Return (X, Y) of the center of cell containing provided text 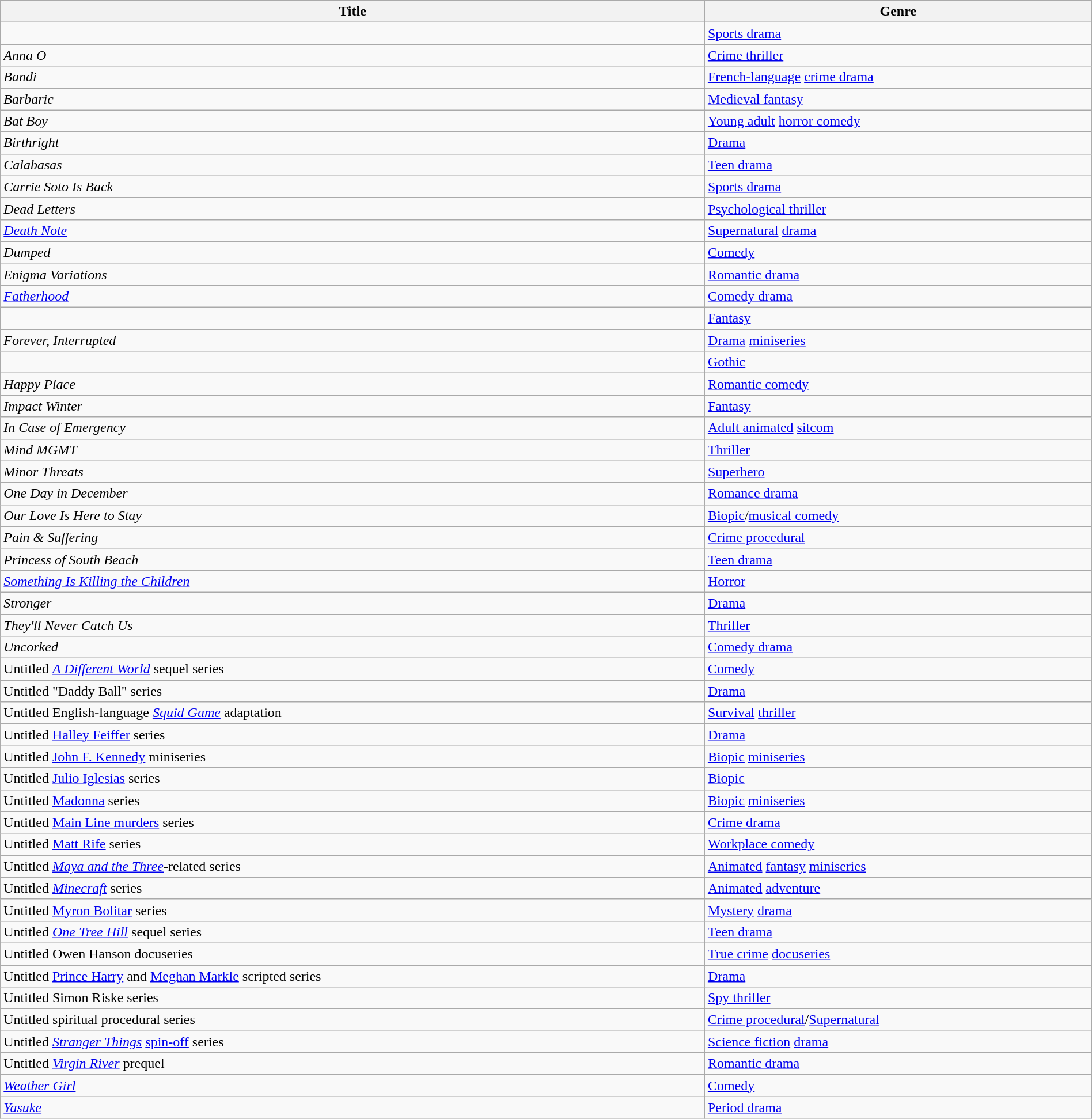
Impact Winter (352, 406)
Untitled Minecraft series (352, 888)
Untitled A Different World sequel series (352, 669)
Young adult horror comedy (898, 121)
Barbaric (352, 99)
Drama miniseries (898, 340)
Mystery drama (898, 910)
Untitled spiritual procedural series (352, 1020)
Psychological thriller (898, 208)
Medieval fantasy (898, 99)
Calabasas (352, 165)
Animated adventure (898, 888)
Yasuke (352, 1107)
Adult animated sitcom (898, 428)
Untitled "Daddy Ball" series (352, 691)
Uncorked (352, 647)
Science fiction drama (898, 1042)
Untitled One Tree Hill sequel series (352, 932)
Romantic comedy (898, 384)
Crime procedural (898, 537)
Fatherhood (352, 297)
Animated fantasy miniseries (898, 866)
Enigma Variations (352, 275)
Birthright (352, 143)
Weather Girl (352, 1086)
True crime docuseries (898, 954)
Something Is Killing the Children (352, 581)
Carrie Soto Is Back (352, 187)
Workplace comedy (898, 844)
Superhero (898, 472)
Dumped (352, 252)
Biopic (898, 779)
Survival thriller (898, 713)
Stronger (352, 603)
Untitled Main Line murders series (352, 822)
Happy Place (352, 384)
Untitled Madonna series (352, 801)
Untitled Prince Harry and Meghan Markle scripted series (352, 976)
Pain & Suffering (352, 537)
Title (352, 12)
Untitled Halley Feiffer series (352, 735)
Horror (898, 581)
Bat Boy (352, 121)
Untitled Virgin River prequel (352, 1064)
Minor Threats (352, 472)
Spy thriller (898, 998)
Period drama (898, 1107)
Untitled Julio Iglesias series (352, 779)
Untitled Matt Rife series (352, 844)
Gothic (898, 362)
Untitled Myron Bolitar series (352, 910)
One Day in December (352, 494)
Crime procedural/Supernatural (898, 1020)
Supernatural drama (898, 230)
Untitled Simon Riske series (352, 998)
Crime thriller (898, 55)
Untitled Owen Hanson docuseries (352, 954)
Biopic/musical comedy (898, 515)
Forever, Interrupted (352, 340)
In Case of Emergency (352, 428)
Genre (898, 12)
Untitled Stranger Things spin-off series (352, 1042)
Dead Letters (352, 208)
They'll Never Catch Us (352, 625)
Our Love Is Here to Stay (352, 515)
Anna O (352, 55)
Princess of South Beach (352, 559)
French-language crime drama (898, 77)
Bandi (352, 77)
Death Note (352, 230)
Untitled English-language Squid Game adaptation (352, 713)
Untitled John F. Kennedy miniseries (352, 757)
Mind MGMT (352, 450)
Romance drama (898, 494)
Crime drama (898, 822)
Untitled Maya and the Three-related series (352, 866)
